For the text-containing cell, return its midpoint in (X, Y) coordinate format. 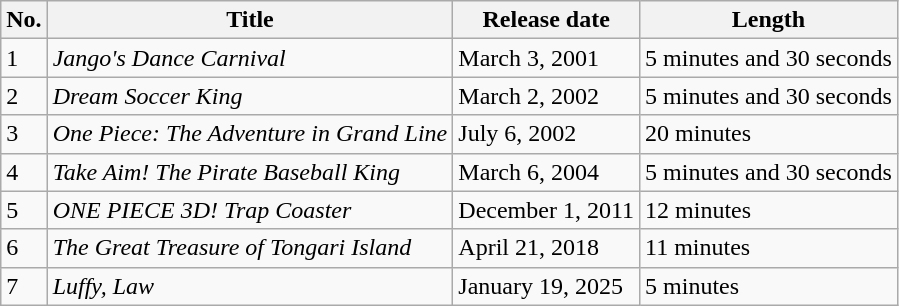
Jango's Dance Carnival (250, 58)
The Great Treasure of Tongari Island (250, 248)
March 6, 2004 (546, 172)
4 (24, 172)
5 minutes (769, 286)
April 21, 2018 (546, 248)
Luffy, Law (250, 286)
January 19, 2025 (546, 286)
Dream Soccer King (250, 96)
20 minutes (769, 134)
11 minutes (769, 248)
ONE PIECE 3D! Trap Coaster (250, 210)
March 3, 2001 (546, 58)
3 (24, 134)
5 (24, 210)
Release date (546, 20)
7 (24, 286)
One Piece: The Adventure in Grand Line (250, 134)
July 6, 2002 (546, 134)
1 (24, 58)
2 (24, 96)
Title (250, 20)
March 2, 2002 (546, 96)
December 1, 2011 (546, 210)
12 minutes (769, 210)
Take Aim! The Pirate Baseball King (250, 172)
No. (24, 20)
Length (769, 20)
6 (24, 248)
